Pinpoint the cell where the given text exists, returning its [X, Y] midpoint coordinate. 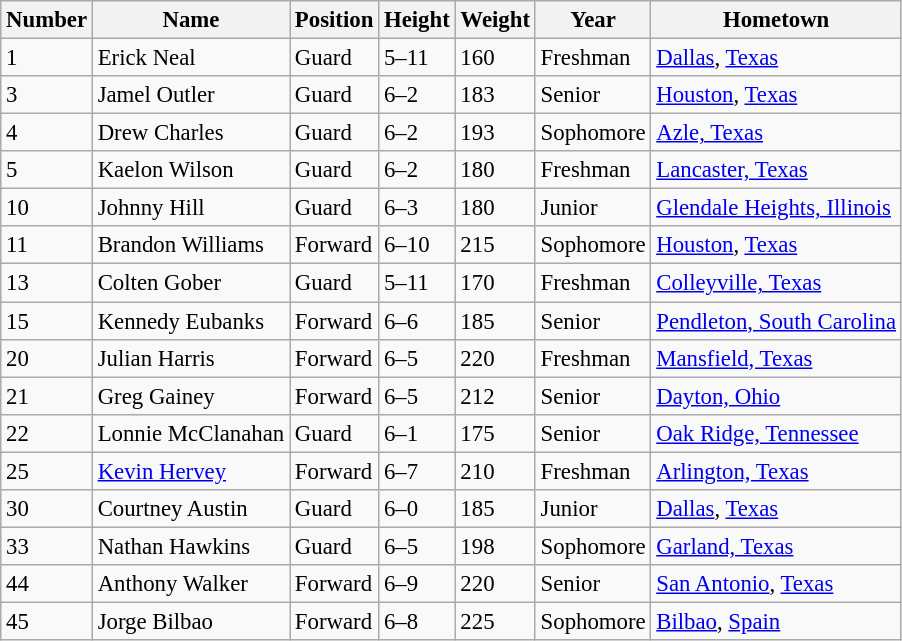
Kennedy Eubanks [190, 321]
10 [47, 208]
6–1 [417, 433]
Brandon Williams [190, 245]
Pendleton, South Carolina [776, 321]
44 [47, 584]
Height [417, 20]
6–8 [417, 621]
4 [47, 133]
3 [47, 95]
Lancaster, Texas [776, 170]
20 [47, 358]
San Antonio, Texas [776, 584]
160 [495, 58]
11 [47, 245]
Courtney Austin [190, 509]
Erick Neal [190, 58]
Kaelon Wilson [190, 170]
Colleyville, Texas [776, 283]
Hometown [776, 20]
212 [495, 396]
22 [47, 433]
Colten Gober [190, 283]
175 [495, 433]
Glendale Heights, Illinois [776, 208]
6–3 [417, 208]
Julian Harris [190, 358]
Garland, Texas [776, 546]
Anthony Walker [190, 584]
Oak Ridge, Tennessee [776, 433]
21 [47, 396]
Jamel Outler [190, 95]
Lonnie McClanahan [190, 433]
Mansfield, Texas [776, 358]
6–6 [417, 321]
6–9 [417, 584]
5 [47, 170]
Jorge Bilbao [190, 621]
15 [47, 321]
6–7 [417, 471]
45 [47, 621]
25 [47, 471]
Number [47, 20]
Nathan Hawkins [190, 546]
193 [495, 133]
13 [47, 283]
225 [495, 621]
183 [495, 95]
6–10 [417, 245]
30 [47, 509]
33 [47, 546]
Arlington, Texas [776, 471]
Bilbao, Spain [776, 621]
Azle, Texas [776, 133]
215 [495, 245]
170 [495, 283]
Position [334, 20]
6–0 [417, 509]
Name [190, 20]
Greg Gainey [190, 396]
Year [593, 20]
1 [47, 58]
Dayton, Ohio [776, 396]
Kevin Hervey [190, 471]
Drew Charles [190, 133]
210 [495, 471]
198 [495, 546]
Weight [495, 20]
Johnny Hill [190, 208]
